Return the (X, Y) coordinate for the center point of the cell that contains the specified text.  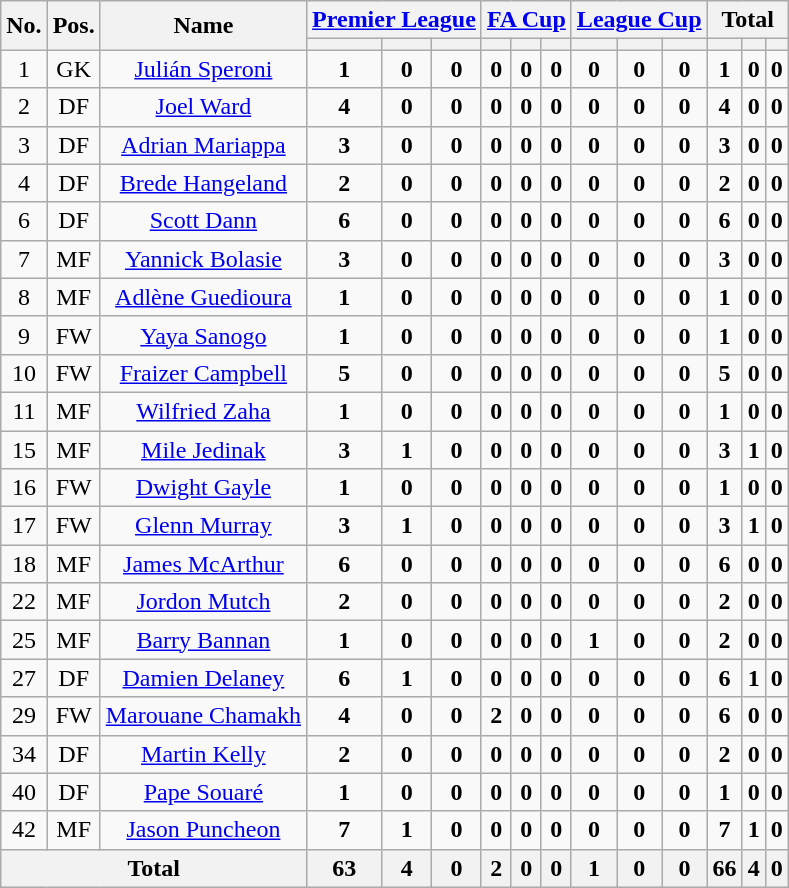
11 (24, 411)
Wilfried Zaha (203, 411)
Marouane Chamakh (203, 716)
22 (24, 602)
10 (24, 373)
16 (24, 488)
Scott Dann (203, 221)
Damien Delaney (203, 678)
Jason Puncheon (203, 830)
29 (24, 716)
Yaya Sanogo (203, 335)
Glenn Murray (203, 526)
Adrian Mariappa (203, 145)
Pape Souaré (203, 792)
Fraizer Campbell (203, 373)
Barry Bannan (203, 640)
Joel Ward (203, 107)
25 (24, 640)
Yannick Bolasie (203, 259)
Premier League (394, 20)
63 (344, 868)
Pos. (74, 26)
Name (203, 26)
League Cup (639, 20)
Martin Kelly (203, 754)
18 (24, 564)
66 (724, 868)
FA Cup (526, 20)
15 (24, 449)
Dwight Gayle (203, 488)
Jordon Mutch (203, 602)
Mile Jedinak (203, 449)
42 (24, 830)
GK (74, 69)
8 (24, 297)
27 (24, 678)
17 (24, 526)
James McArthur (203, 564)
No. (24, 26)
40 (24, 792)
Adlène Guedioura (203, 297)
34 (24, 754)
Brede Hangeland (203, 183)
Julián Speroni (203, 69)
9 (24, 335)
